Extract the [x, y] coordinate from the center of the cell holding the provided text.  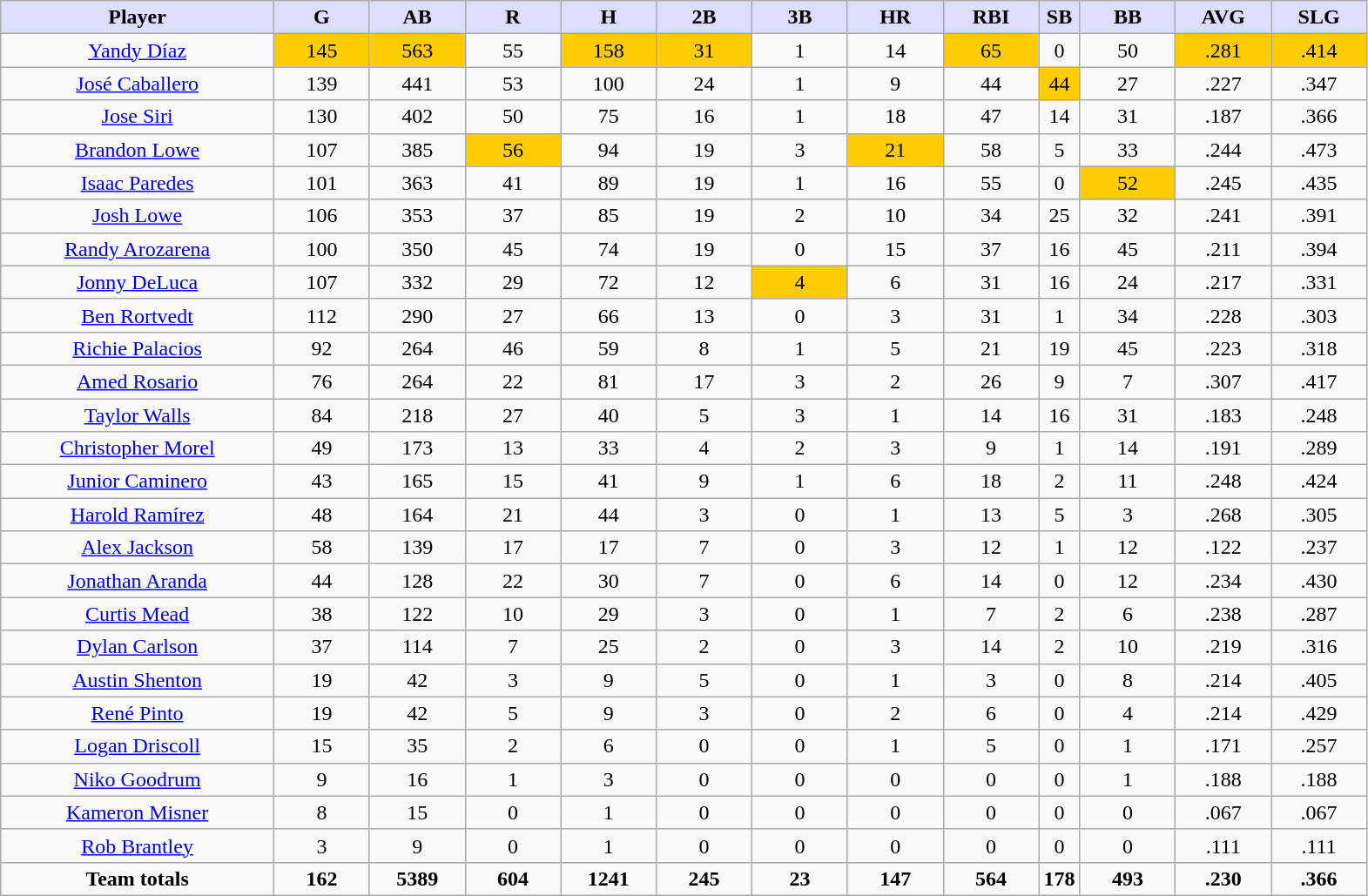
74 [609, 249]
332 [417, 282]
José Caballero [138, 84]
47 [991, 117]
.268 [1223, 515]
.414 [1319, 51]
Richie Palacios [138, 348]
Taylor Walls [138, 415]
40 [609, 415]
46 [513, 348]
.281 [1223, 51]
52 [1128, 183]
SB [1059, 17]
.234 [1223, 581]
Kameron Misner [138, 812]
Dylan Carlson [138, 647]
.241 [1223, 216]
Austin Shenton [138, 680]
85 [609, 216]
Rob Brantley [138, 845]
.424 [1319, 482]
162 [321, 879]
290 [417, 315]
56 [513, 150]
43 [321, 482]
353 [417, 216]
1241 [609, 879]
53 [513, 84]
89 [609, 183]
.305 [1319, 515]
Isaac Paredes [138, 183]
402 [417, 117]
563 [417, 51]
128 [417, 581]
HR [895, 17]
Curtis Mead [138, 614]
R [513, 17]
Team totals [138, 879]
35 [417, 746]
Harold Ramírez [138, 515]
Amed Rosario [138, 381]
.191 [1223, 448]
114 [417, 647]
Yandy Díaz [138, 51]
30 [609, 581]
26 [991, 381]
145 [321, 51]
.183 [1223, 415]
G [321, 17]
604 [513, 879]
BB [1128, 17]
38 [321, 614]
2B [704, 17]
49 [321, 448]
564 [991, 879]
.238 [1223, 614]
.187 [1223, 117]
81 [609, 381]
Randy Arozarena [138, 249]
Brandon Lowe [138, 150]
Jonny DeLuca [138, 282]
SLG [1319, 17]
101 [321, 183]
Jose Siri [138, 117]
.122 [1223, 548]
147 [895, 879]
106 [321, 216]
92 [321, 348]
Logan Driscoll [138, 746]
76 [321, 381]
.211 [1223, 249]
.230 [1223, 879]
.228 [1223, 315]
.257 [1319, 746]
3B [800, 17]
Player [138, 17]
Alex Jackson [138, 548]
Jonathan Aranda [138, 581]
.391 [1319, 216]
.429 [1319, 713]
350 [417, 249]
.307 [1223, 381]
158 [609, 51]
Junior Caminero [138, 482]
245 [704, 879]
164 [417, 515]
.417 [1319, 381]
.318 [1319, 348]
.430 [1319, 581]
.303 [1319, 315]
.245 [1223, 183]
.289 [1319, 448]
.435 [1319, 183]
130 [321, 117]
5389 [417, 879]
178 [1059, 879]
.316 [1319, 647]
AVG [1223, 17]
Niko Goodrum [138, 779]
32 [1128, 216]
René Pinto [138, 713]
385 [417, 150]
.223 [1223, 348]
.347 [1319, 84]
Christopher Morel [138, 448]
.237 [1319, 548]
65 [991, 51]
66 [609, 315]
84 [321, 415]
.244 [1223, 150]
.171 [1223, 746]
Josh Lowe [138, 216]
363 [417, 183]
.405 [1319, 680]
.473 [1319, 150]
.394 [1319, 249]
48 [321, 515]
.219 [1223, 647]
493 [1128, 879]
.331 [1319, 282]
94 [609, 150]
441 [417, 84]
218 [417, 415]
RBI [991, 17]
23 [800, 879]
H [609, 17]
.287 [1319, 614]
.217 [1223, 282]
72 [609, 282]
Ben Rortvedt [138, 315]
122 [417, 614]
59 [609, 348]
165 [417, 482]
75 [609, 117]
AB [417, 17]
112 [321, 315]
173 [417, 448]
11 [1128, 482]
.227 [1223, 84]
